Return the [X, Y] coordinate for the center point of the cell that contains the specified text.  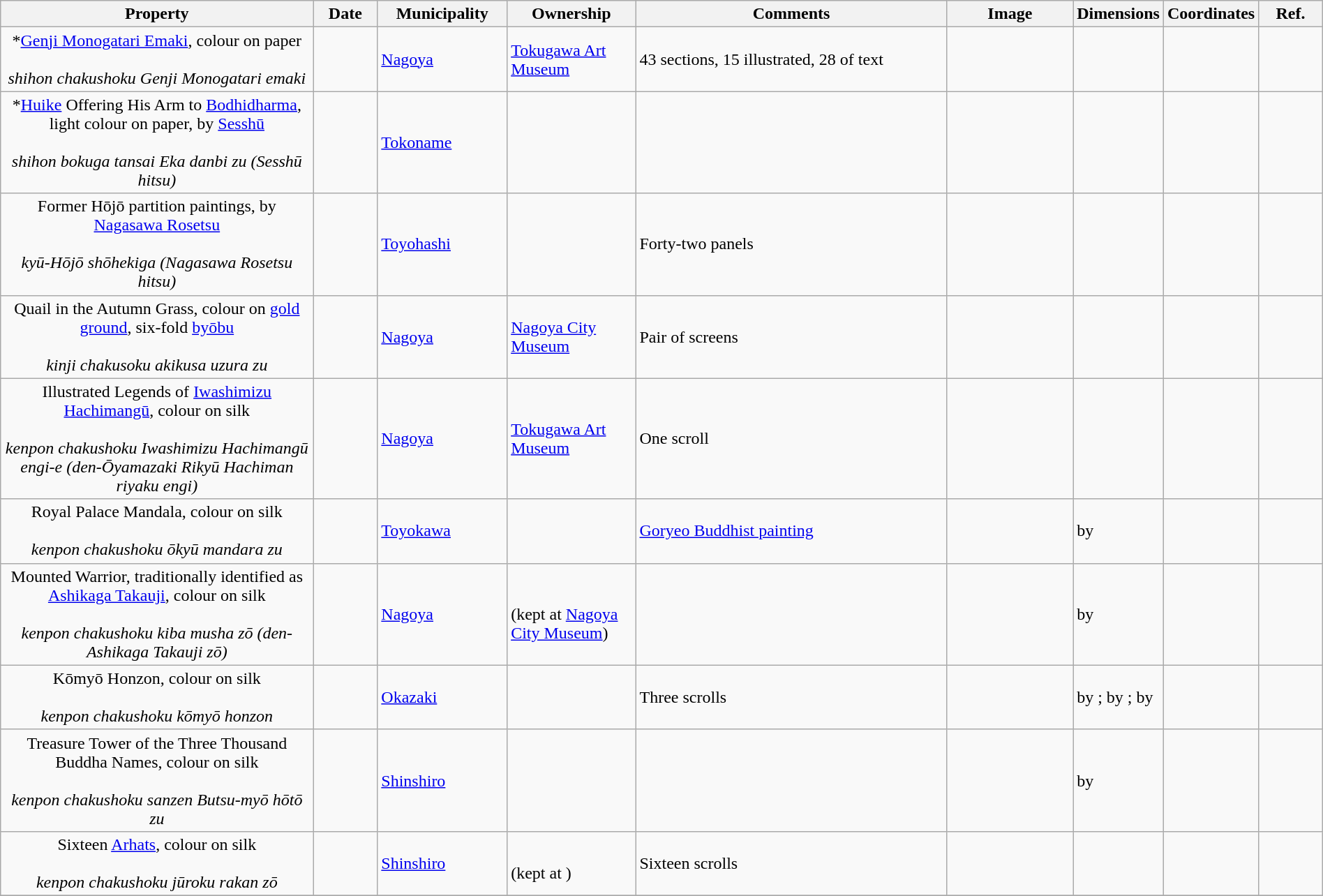
Property [157, 14]
Tokoname [442, 142]
Forty-two panels [791, 244]
Three scrolls [791, 697]
Former Hōjō partition paintings, by Nagasawa Rosetsukyū-Hōjō shōhekiga (Nagasawa Rosetsu hitsu) [157, 244]
Mounted Warrior, traditionally identified as Ashikaga Takauji, colour on silkkenpon chakushoku kiba musha zō (den-Ashikaga Takauji zō) [157, 614]
43 sections, 15 illustrated, 28 of text [791, 59]
Image [1010, 14]
*Huike Offering His Arm to Bodhidharma, light colour on paper, by Sesshūshihon bokuga tansai Eka danbi zu (Sesshū hitsu) [157, 142]
Date [345, 14]
Comments [791, 14]
One scroll [791, 438]
Goryeo Buddhist painting [791, 531]
Toyohashi [442, 244]
Kōmyō Honzon, colour on silkkenpon chakushoku kōmyō honzon [157, 697]
Sixteen Arhats, colour on silkkenpon chakushoku jūroku rakan zō [157, 863]
Nagoya City Museum [571, 336]
*Genji Monogatari Emaki, colour on papershihon chakushoku Genji Monogatari emaki [157, 59]
(kept at ) [571, 863]
by ; by ; by [1119, 697]
(kept at Nagoya City Museum) [571, 614]
Pair of screens [791, 336]
Royal Palace Mandala, colour on silkkenpon chakushoku ōkyū mandara zu [157, 531]
Okazaki [442, 697]
Treasure Tower of the Three Thousand Buddha Names, colour on silkkenpon chakushoku sanzen Butsu-myō hōtō zu [157, 780]
Dimensions [1119, 14]
Coordinates [1211, 14]
Sixteen scrolls [791, 863]
Ownership [571, 14]
Municipality [442, 14]
Ref. [1291, 14]
Quail in the Autumn Grass, colour on gold ground, six-fold byōbukinji chakusoku akikusa uzura zu [157, 336]
Toyokawa [442, 531]
Illustrated Legends of Iwashimizu Hachimangū, colour on silkkenpon chakushoku Iwashimizu Hachimangū engi-e (den-Ōyamazaki Rikyū Hachiman riyaku engi) [157, 438]
